Output the (X, Y) coordinate of the center of the cell containing the given text.  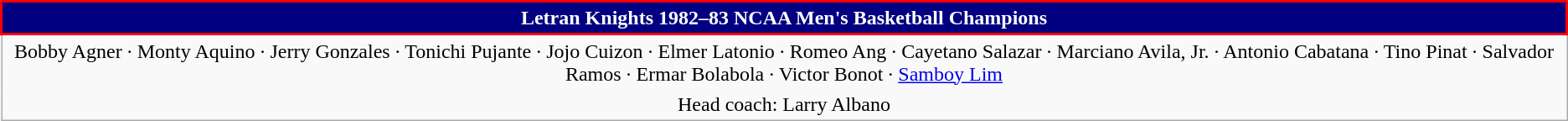
Head coach: Larry Albano (784, 104)
Letran Knights 1982–83 NCAA Men's Basketball Champions (784, 18)
